Extract the [X, Y] coordinate from the center of the cell holding the provided text.  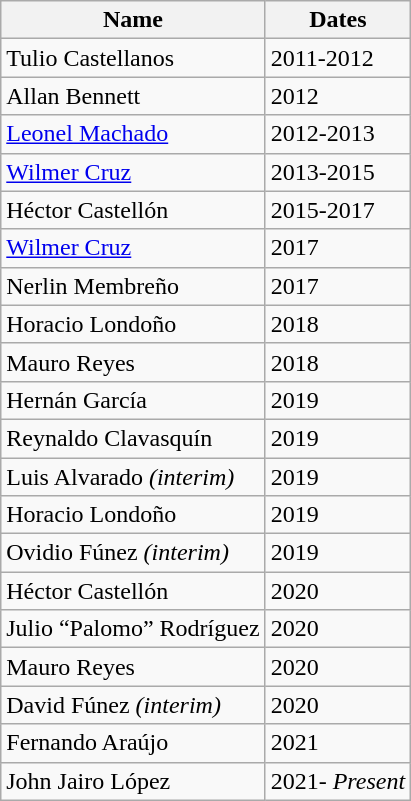
2021- Present [338, 781]
2012-2013 [338, 134]
Hernán García [133, 400]
Fernando Araújo [133, 743]
Julio “Palomo” Rodríguez [133, 629]
2012 [338, 96]
Dates [338, 20]
David Fúnez (interim) [133, 705]
Nerlin Membreño [133, 286]
Name [133, 20]
2013-2015 [338, 172]
2021 [338, 743]
Leonel Machado [133, 134]
John Jairo López [133, 781]
Ovidio Fúnez (interim) [133, 553]
Allan Bennett [133, 96]
2015-2017 [338, 210]
2011-2012 [338, 58]
Reynaldo Clavasquín [133, 438]
Luis Alvarado (interim) [133, 477]
Tulio Castellanos [133, 58]
